Pinpoint the cell where the given text exists, returning its (x, y) midpoint coordinate. 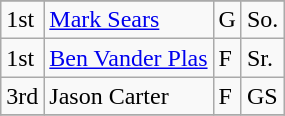
3rd (22, 96)
Mark Sears (128, 20)
GS (262, 96)
Ben Vander Plas (128, 58)
So. (262, 20)
G (227, 20)
Jason Carter (128, 96)
Sr. (262, 58)
